Return the [X, Y] coordinate for the center point of the cell that contains the specified text.  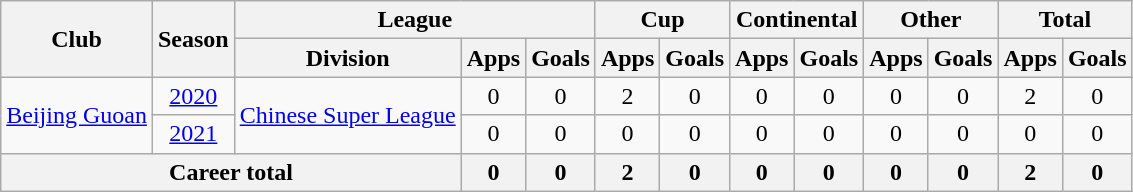
Total [1065, 20]
Beijing Guoan [77, 115]
Club [77, 39]
Division [348, 58]
2020 [193, 96]
Other [931, 20]
Chinese Super League [348, 115]
Career total [231, 172]
Continental [797, 20]
League [414, 20]
Cup [662, 20]
2021 [193, 134]
Season [193, 39]
